Output the (X, Y) coordinate of the center of the cell containing the given text.  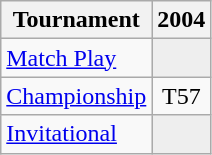
2004 (182, 20)
Tournament (76, 20)
T57 (182, 96)
Match Play (76, 58)
Championship (76, 96)
Invitational (76, 134)
